Return (X, Y) of the center of cell containing provided text 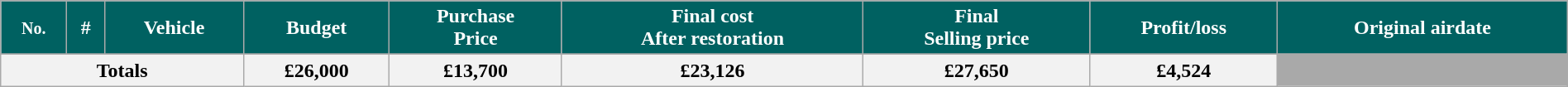
£13,700 (476, 70)
Totals (122, 70)
Budget (317, 28)
Vehicle (174, 28)
# (86, 28)
FinalSelling price (977, 28)
£4,524 (1184, 70)
£27,650 (977, 70)
Final costAfter restoration (713, 28)
Profit/loss (1184, 28)
No. (34, 28)
Original airdate (1422, 28)
£23,126 (713, 70)
PurchasePrice (476, 28)
£26,000 (317, 70)
